Capture the cell that displays the provided text and extract its (x, y) central coordinate. 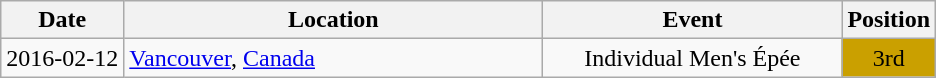
Location (334, 20)
Vancouver, Canada (334, 58)
Position (889, 20)
3rd (889, 58)
2016-02-12 (62, 58)
Individual Men's Épée (692, 58)
Event (692, 20)
Date (62, 20)
